Detect which cell encompasses the target text, then output its [X, Y] center coordinate. 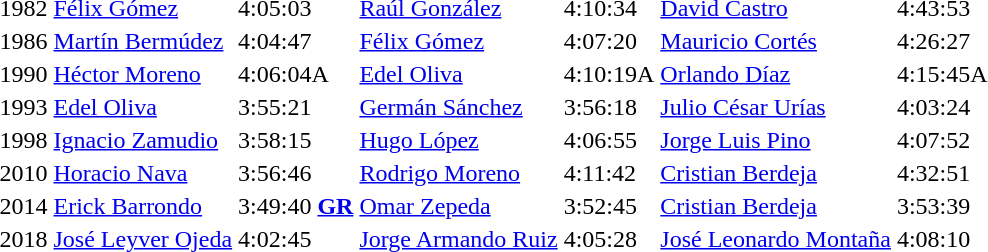
Rodrigo Moreno [458, 173]
3:55:21 [296, 107]
Martín Bermúdez [143, 41]
Erick Barrondo [143, 206]
Omar Zepeda [458, 206]
3:56:18 [609, 107]
Orlando Díaz [776, 74]
Horacio Nava [143, 173]
3:56:46 [296, 173]
Hugo López [458, 140]
4:04:47 [296, 41]
4:11:42 [609, 173]
4:10:19A [609, 74]
Ignacio Zamudio [143, 140]
Germán Sánchez [458, 107]
Félix Gómez [458, 41]
4:06:55 [609, 140]
Jorge Luis Pino [776, 140]
4:06:04A [296, 74]
Julio César Urías [776, 107]
Mauricio Cortés [776, 41]
4:07:20 [609, 41]
3:58:15 [296, 140]
3:49:40 GR [296, 206]
Héctor Moreno [143, 74]
3:52:45 [609, 206]
